Output the [x, y] coordinate of the center of the cell containing the given text.  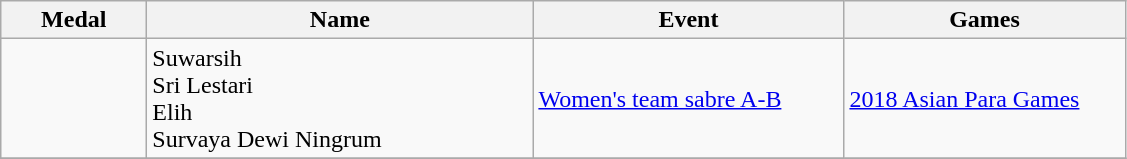
2018 Asian Para Games [984, 98]
Women's team sabre A-B [688, 98]
SuwarsihSri LestariElihSurvaya Dewi Ningrum [340, 98]
Games [984, 20]
Event [688, 20]
Name [340, 20]
Medal [74, 20]
